Identify which cell holds the provided text, then report its [X, Y] central coordinate. 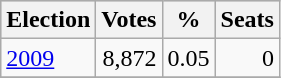
Votes [129, 20]
8,872 [129, 58]
Election [48, 20]
0.05 [188, 58]
0 [247, 58]
Seats [247, 20]
% [188, 20]
2009 [48, 58]
